Provide the (x, y) coordinate of the cell's center where the given text is located.  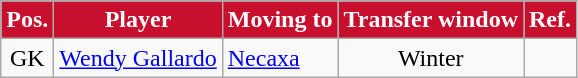
Player (138, 20)
Moving to (280, 20)
Winter (431, 58)
GK (28, 58)
Wendy Gallardo (138, 58)
Transfer window (431, 20)
Necaxa (280, 58)
Pos. (28, 20)
Ref. (550, 20)
